Search for the cell housing the specified text and yield its (X, Y) center coordinate. 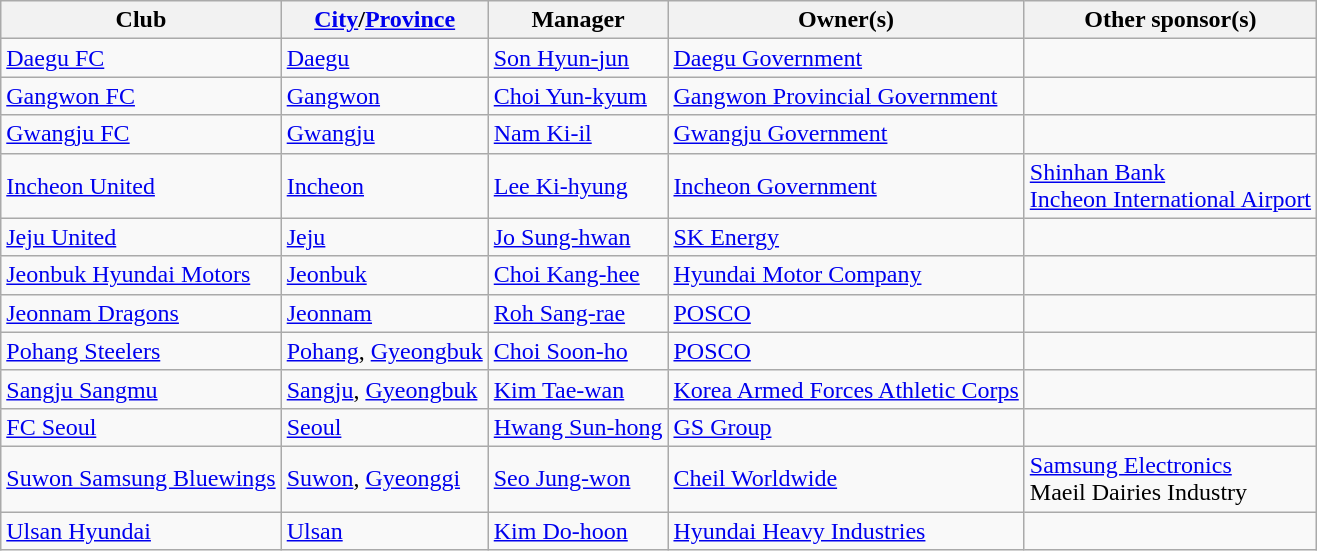
Jeonnam (384, 313)
Gwangju Government (846, 134)
Ulsan (384, 531)
Pohang Steelers (141, 351)
GS Group (846, 427)
Samsung Electronics Maeil Dairies Industry (1170, 478)
Kim Do-hoon (578, 531)
Jeju United (141, 237)
Hwang Sun-hong (578, 427)
Ulsan Hyundai (141, 531)
Club (141, 20)
Seo Jung-won (578, 478)
Daegu Government (846, 58)
Incheon United (141, 186)
Gangwon FC (141, 96)
SK Energy (846, 237)
Cheil Worldwide (846, 478)
Sangju Sangmu (141, 389)
Hyundai Heavy Industries (846, 531)
Shinhan Bank Incheon International Airport (1170, 186)
Choi Soon-ho (578, 351)
Incheon (384, 186)
Nam Ki-il (578, 134)
Gangwon Provincial Government (846, 96)
Owner(s) (846, 20)
Jo Sung-hwan (578, 237)
Jeju (384, 237)
Jeonbuk (384, 275)
Incheon Government (846, 186)
Choi Kang-hee (578, 275)
Sangju, Gyeongbuk (384, 389)
Hyundai Motor Company (846, 275)
Daegu (384, 58)
Daegu FC (141, 58)
Jeonbuk Hyundai Motors (141, 275)
Manager (578, 20)
Lee Ki-hyung (578, 186)
Other sponsor(s) (1170, 20)
Jeonnam Dragons (141, 313)
Suwon Samsung Bluewings (141, 478)
Son Hyun-jun (578, 58)
Choi Yun-kyum (578, 96)
FC Seoul (141, 427)
Gangwon (384, 96)
Suwon, Gyeonggi (384, 478)
Gwangju (384, 134)
Kim Tae-wan (578, 389)
Roh Sang-rae (578, 313)
Gwangju FC (141, 134)
Korea Armed Forces Athletic Corps (846, 389)
Pohang, Gyeongbuk (384, 351)
City/Province (384, 20)
Seoul (384, 427)
